Identify which cell holds the provided text, then report its (x, y) central coordinate. 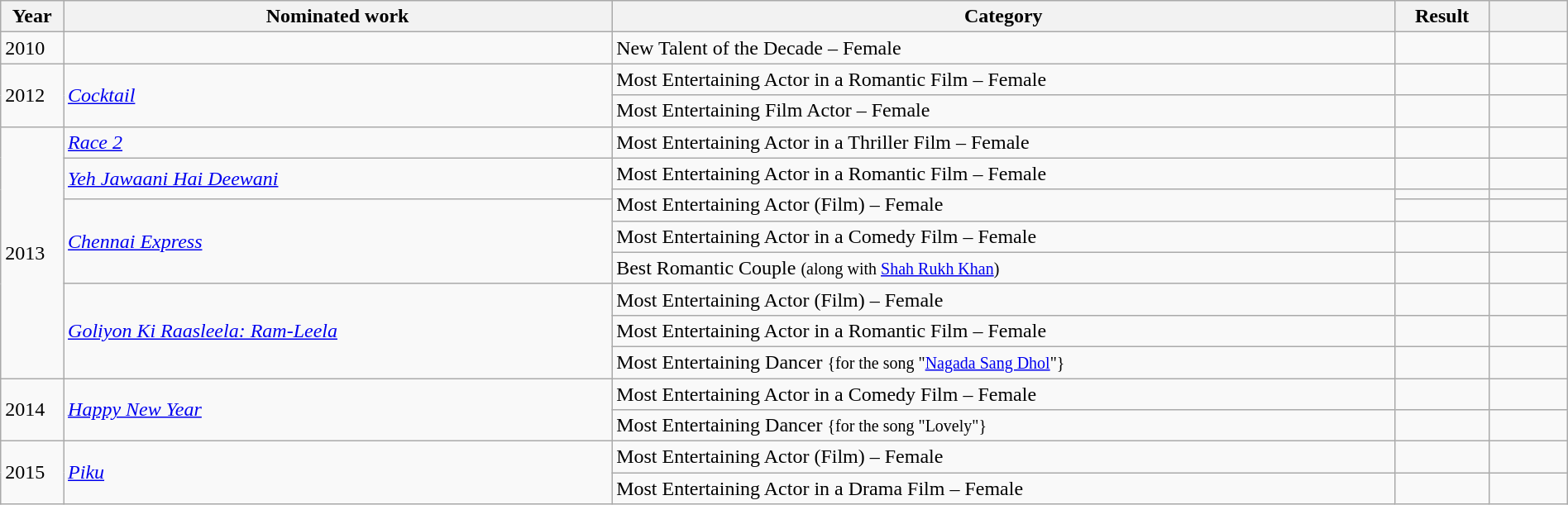
New Talent of the Decade – Female (1004, 48)
2014 (32, 410)
Chennai Express (337, 241)
2010 (32, 48)
Result (1442, 17)
2015 (32, 473)
2013 (32, 252)
Most Entertaining Dancer {for the song "Nagada Sang Dhol"} (1004, 362)
Best Romantic Couple (along with Shah Rukh Khan) (1004, 268)
Most Entertaining Actor in a Thriller Film – Female (1004, 142)
Cocktail (337, 95)
Happy New Year (337, 410)
Nominated work (337, 17)
Piku (337, 473)
Race 2 (337, 142)
Most Entertaining Dancer {for the song "Lovely"} (1004, 426)
Category (1004, 17)
Yeh Jawaani Hai Deewani (337, 179)
Goliyon Ki Raasleela: Ram-Leela (337, 331)
Most Entertaining Actor in a Drama Film – Female (1004, 488)
Year (32, 17)
2012 (32, 95)
Most Entertaining Film Actor – Female (1004, 111)
